Return [X, Y] of the center of cell containing provided text 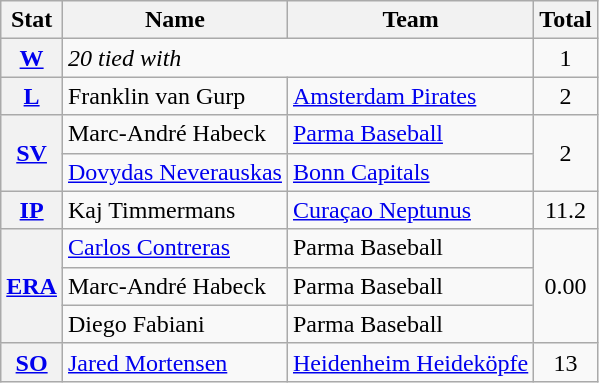
IP [32, 210]
1 [566, 58]
11.2 [566, 210]
Heidenheim Heideköpfe [410, 362]
SO [32, 362]
Total [566, 20]
Carlos Contreras [174, 248]
W [32, 58]
13 [566, 362]
Diego Fabiani [174, 324]
Amsterdam Pirates [410, 96]
Jared Mortensen [174, 362]
Bonn Capitals [410, 172]
Franklin van Gurp [174, 96]
20 tied with [298, 58]
0.00 [566, 286]
SV [32, 153]
Team [410, 20]
L [32, 96]
Stat [32, 20]
Dovydas Neverauskas [174, 172]
Name [174, 20]
Kaj Timmermans [174, 210]
Curaçao Neptunus [410, 210]
ERA [32, 286]
